Scan for the cell matching the given text and deliver its [x, y] coordinate at center. 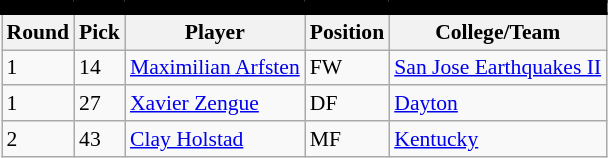
Player [215, 32]
Round [38, 32]
Xavier Zengue [215, 104]
Clay Holstad [215, 139]
Position [347, 32]
College/Team [498, 32]
Kentucky [498, 139]
14 [100, 68]
Maximilian Arfsten [215, 68]
2 [38, 139]
DF [347, 104]
Pick [100, 32]
FW [347, 68]
San Jose Earthquakes II [498, 68]
43 [100, 139]
27 [100, 104]
Dayton [498, 104]
MF [347, 139]
